Scan for the cell matching the given text and deliver its [x, y] coordinate at center. 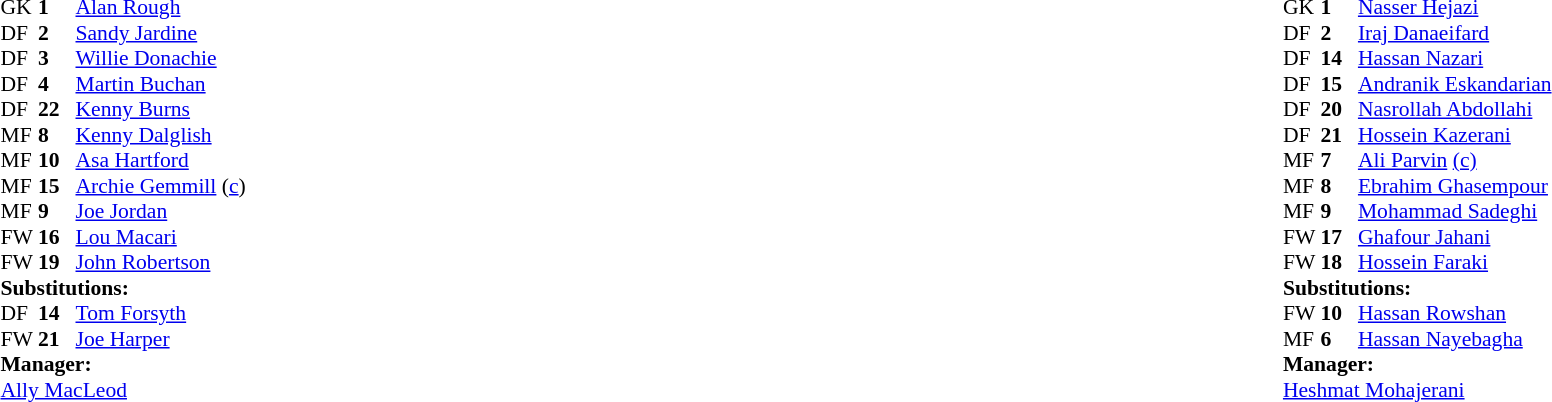
16 [57, 237]
Hassan Nayebagha [1455, 339]
Hassan Rowshan [1455, 313]
7 [1339, 161]
Asa Hartford [161, 161]
Ali Parvin (c) [1455, 161]
Sandy Jardine [161, 33]
Lou Macari [161, 237]
Tom Forsyth [161, 313]
Willie Donachie [161, 59]
Andranik Eskandarian [1455, 84]
John Robertson [161, 263]
20 [1339, 109]
Joe Harper [161, 339]
17 [1339, 237]
Hossein Kazerani [1455, 135]
Hossein Faraki [1455, 263]
Iraj Danaeifard [1455, 33]
Ghafour Jahani [1455, 237]
4 [57, 84]
Mohammad Sadeghi [1455, 211]
19 [57, 263]
Archie Gemmill (c) [161, 186]
Hassan Nazari [1455, 59]
Kenny Dalglish [161, 135]
6 [1339, 339]
18 [1339, 263]
3 [57, 59]
Nasrollah Abdollahi [1455, 109]
Kenny Burns [161, 109]
Joe Jordan [161, 211]
22 [57, 109]
Ebrahim Ghasempour [1455, 186]
Martin Buchan [161, 84]
